Provide the [X, Y] coordinate of the cell's center where the given text is located.  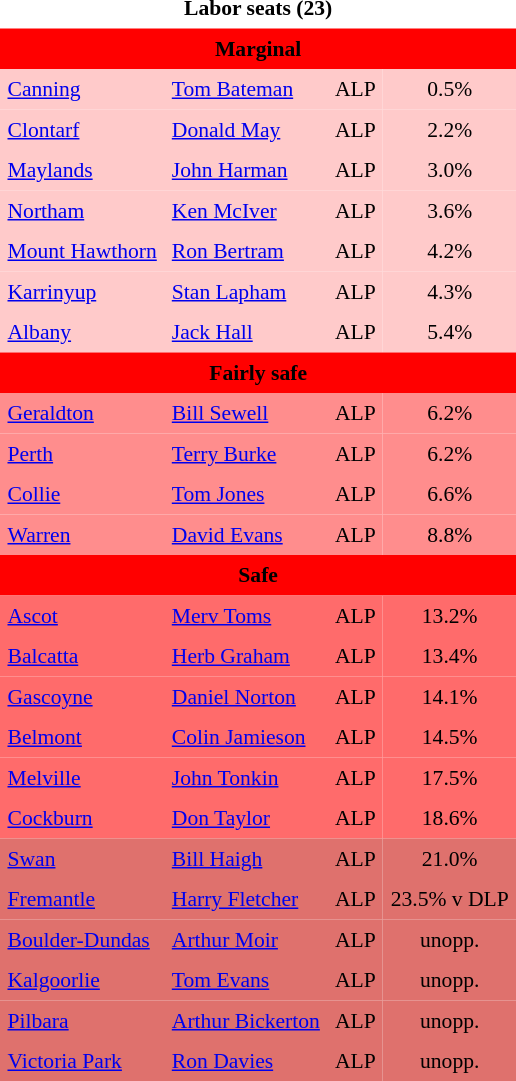
Pilbara [82, 1020]
Donald May [246, 129]
Bill Sewell [246, 413]
14.5% [450, 737]
Herb Graham [246, 656]
Kalgoorlie [82, 980]
2.2% [450, 129]
Arthur Moir [246, 939]
6.6% [450, 494]
5.4% [450, 332]
Merv Toms [246, 615]
18.6% [450, 818]
Victoria Park [82, 1061]
Maylands [82, 170]
Northam [82, 210]
Geraldton [82, 413]
Fairly safe [258, 372]
Don Taylor [246, 818]
Terry Burke [246, 453]
3.6% [450, 210]
Canning [82, 89]
Ron Bertram [246, 251]
17.5% [450, 777]
Albany [82, 332]
Fremantle [82, 899]
Bill Haigh [246, 858]
Collie [82, 494]
Gascoyne [82, 696]
Colin Jamieson [246, 737]
13.2% [450, 615]
4.3% [450, 291]
Ascot [82, 615]
13.4% [450, 656]
Balcatta [82, 656]
John Harman [246, 170]
Tom Jones [246, 494]
Safe [258, 575]
John Tonkin [246, 777]
Marginal [258, 48]
Ron Davies [246, 1061]
Jack Hall [246, 332]
23.5% v DLP [450, 899]
Ken McIver [246, 210]
Tom Bateman [246, 89]
Perth [82, 453]
Daniel Norton [246, 696]
21.0% [450, 858]
4.2% [450, 251]
Stan Lapham [246, 291]
Swan [82, 858]
Mount Hawthorn [82, 251]
Arthur Bickerton [246, 1020]
Harry Fletcher [246, 899]
8.8% [450, 534]
Boulder-Dundas [82, 939]
David Evans [246, 534]
Belmont [82, 737]
Melville [82, 777]
Tom Evans [246, 980]
Karrinyup [82, 291]
14.1% [450, 696]
Cockburn [82, 818]
Clontarf [82, 129]
0.5% [450, 89]
3.0% [450, 170]
Warren [82, 534]
